Extract the (X, Y) coordinate from the center of the cell holding the provided text.  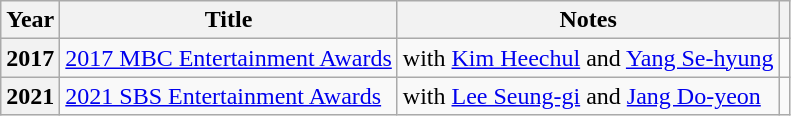
with Kim Heechul and Yang Se-hyung (588, 58)
2017 (30, 58)
Title (229, 20)
with Lee Seung-gi and Jang Do-yeon (588, 96)
Notes (588, 20)
2017 MBC Entertainment Awards (229, 58)
2021 (30, 96)
Year (30, 20)
2021 SBS Entertainment Awards (229, 96)
